Scan for the cell matching the given text and deliver its (X, Y) coordinate at center. 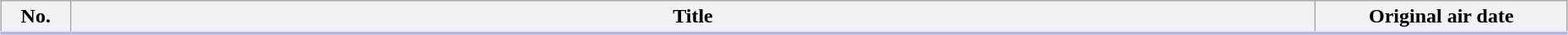
Title (693, 17)
No. (35, 17)
Original air date (1441, 17)
